Search for the cell housing the specified text and yield its (X, Y) center coordinate. 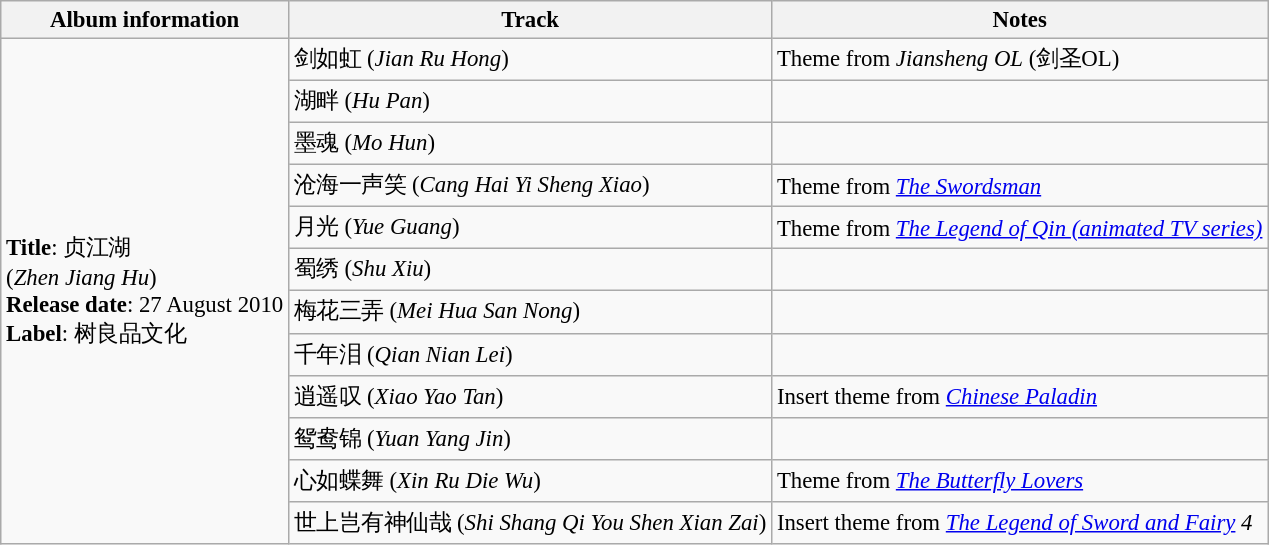
Theme from The Swordsman (1020, 186)
沧海一声笑 (Cang Hai Yi Sheng Xiao) (530, 186)
Insert theme from Chinese Paladin (1020, 396)
心如蝶舞 (Xin Ru Die Wu) (530, 480)
剑如虹 (Jian Ru Hong) (530, 60)
Theme from The Legend of Qin (animated TV series) (1020, 228)
世上岂有神仙哉 (Shi Shang Qi You Shen Xian Zai) (530, 523)
蜀绣 (Shu Xiu) (530, 270)
梅花三弄 (Mei Hua San Nong) (530, 312)
鸳鸯锦 (Yuan Yang Jin) (530, 438)
Theme from Jiansheng OL (剑圣OL) (1020, 60)
Title: 贞江湖(Zhen Jiang Hu)Release date: 27 August 2010Label: 树良品文化 (145, 292)
Album information (145, 20)
Notes (1020, 20)
Track (530, 20)
湖畔 (Hu Pan) (530, 102)
千年泪 (Qian Nian Lei) (530, 354)
墨魂 (Mo Hun) (530, 144)
逍遥叹 (Xiao Yao Tan) (530, 396)
Insert theme from The Legend of Sword and Fairy 4 (1020, 523)
Theme from The Butterfly Lovers (1020, 480)
月光 (Yue Guang) (530, 228)
